Return (x, y) of the center of cell containing provided text 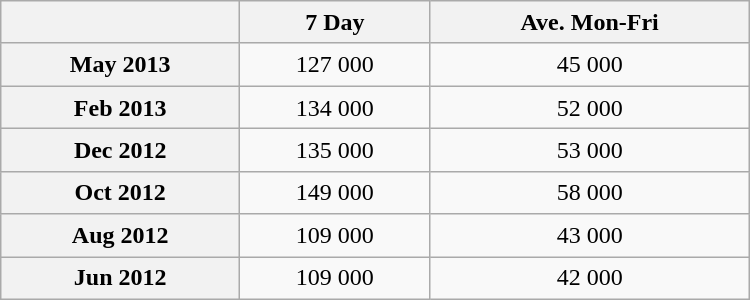
43 000 (590, 236)
134 000 (335, 108)
52 000 (590, 108)
May 2013 (120, 64)
127 000 (335, 64)
Feb 2013 (120, 108)
7 Day (335, 22)
Ave. Mon-Fri (590, 22)
Aug 2012 (120, 236)
58 000 (590, 192)
149 000 (335, 192)
135 000 (335, 150)
Jun 2012 (120, 278)
45 000 (590, 64)
Oct 2012 (120, 192)
Dec 2012 (120, 150)
42 000 (590, 278)
53 000 (590, 150)
